Capture the cell that displays the provided text and extract its [X, Y] central coordinate. 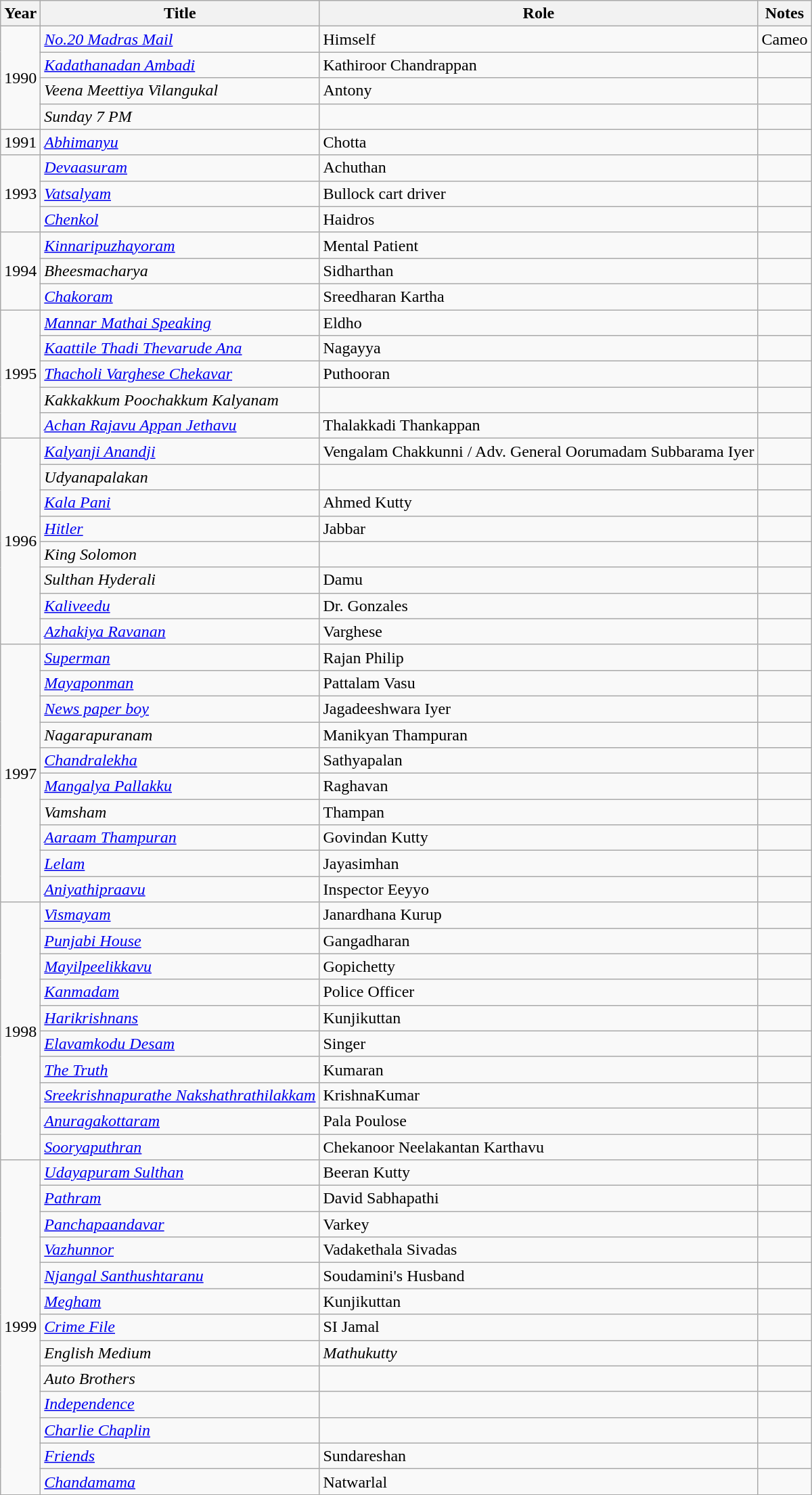
Chakoram [180, 296]
Chandralekha [180, 761]
KrishnaKumar [539, 1095]
Jagadeeshwara Iyer [539, 709]
Vatsalyam [180, 194]
Udyanapalakan [180, 477]
Manikyan Thampuran [539, 734]
Notes [785, 14]
Chenkol [180, 219]
Elavamkodu Desam [180, 1044]
King Solomon [180, 554]
Damu [539, 580]
Kinnaripuzhayoram [180, 245]
Vengalam Chakkunni / Adv. General Oorumadam Subbarama Iyer [539, 451]
Independence [180, 1404]
1999 [20, 1328]
Mathukutty [539, 1353]
Abhimanyu [180, 142]
Dr. Gonzales [539, 606]
Friends [180, 1456]
Aniyathipraavu [180, 889]
Sundareshan [539, 1456]
Njangal Santhushtaranu [180, 1276]
Rajan Philip [539, 657]
Kala Pani [180, 503]
Azhakiya Ravanan [180, 631]
Vamsham [180, 812]
Ahmed Kutty [539, 503]
Year [20, 14]
Singer [539, 1044]
Anuragakottaram [180, 1121]
Vadakethala Sivadas [539, 1250]
David Sabhapathi [539, 1199]
Gopichetty [539, 966]
Crime File [180, 1327]
1993 [20, 194]
Mental Patient [539, 245]
Kathiroor Chandrappan [539, 65]
Kalyanji Anandji [180, 451]
Soudamini's Husband [539, 1276]
Thampan [539, 812]
Punjabi House [180, 941]
Nagarapuranam [180, 734]
Sulthan Hyderali [180, 580]
1998 [20, 1031]
Kakkakkum Poochakkum Kalyanam [180, 400]
Vismayam [180, 915]
Puthooran [539, 374]
1991 [20, 142]
Lelam [180, 864]
Thalakkadi Thankappan [539, 426]
Thacholi Varghese Chekavar [180, 374]
Kaliveedu [180, 606]
SI Jamal [539, 1327]
English Medium [180, 1353]
News paper boy [180, 709]
Bheesmacharya [180, 271]
Superman [180, 657]
Jayasimhan [539, 864]
Himself [539, 39]
Mangalya Pallakku [180, 786]
Cameo [785, 39]
Police Officer [539, 992]
Achuthan [539, 168]
Sooryaputhran [180, 1147]
Hitler [180, 529]
Mannar Mathai Speaking [180, 323]
Raghavan [539, 786]
Auto Brothers [180, 1379]
1995 [20, 374]
Mayilpeelikkavu [180, 966]
Kanmadam [180, 992]
Eldho [539, 323]
Gangadharan [539, 941]
Harikrishnans [180, 1018]
Janardhana Kurup [539, 915]
Inspector Eeyyo [539, 889]
Antony [539, 91]
Megham [180, 1301]
Aaraam Thampuran [180, 838]
Title [180, 14]
Varkey [539, 1224]
Vazhunnor [180, 1250]
Sathyapalan [539, 761]
1994 [20, 271]
Veena Meettiya Vilangukal [180, 91]
Bullock cart driver [539, 194]
The Truth [180, 1069]
1997 [20, 773]
Devaasuram [180, 168]
Mayaponman [180, 683]
Haidros [539, 219]
Chandamama [180, 1481]
Achan Rajavu Appan Jethavu [180, 426]
Beeran Kutty [539, 1173]
Kumaran [539, 1069]
Sunday 7 PM [180, 116]
1996 [20, 541]
Udayapuram Sulthan [180, 1173]
1990 [20, 78]
Varghese [539, 631]
Sidharthan [539, 271]
Sreekrishnapurathe Nakshathrathilakkam [180, 1095]
Kaattile Thadi Thevarude Ana [180, 349]
Jabbar [539, 529]
Sreedharan Kartha [539, 296]
Pattalam Vasu [539, 683]
No.20 Madras Mail [180, 39]
Kadathanadan Ambadi [180, 65]
Pala Poulose [539, 1121]
Natwarlal [539, 1481]
Panchapaandavar [180, 1224]
Chekanoor Neelakantan Karthavu [539, 1147]
Chotta [539, 142]
Pathram [180, 1199]
Charlie Chaplin [180, 1430]
Govindan Kutty [539, 838]
Nagayya [539, 349]
Role [539, 14]
